Output the (X, Y) coordinate of the center of the cell containing the given text.  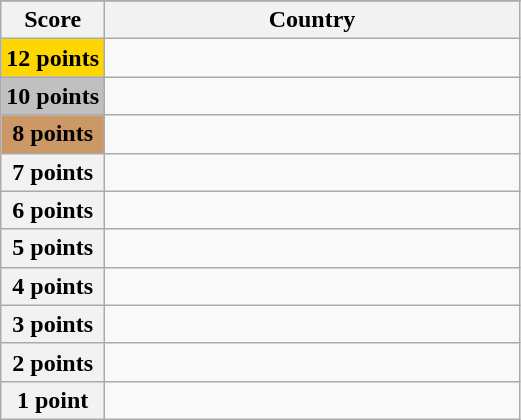
4 points (53, 286)
7 points (53, 172)
12 points (53, 58)
3 points (53, 324)
5 points (53, 248)
Country (312, 20)
6 points (53, 210)
2 points (53, 362)
8 points (53, 134)
1 point (53, 400)
10 points (53, 96)
Score (53, 20)
